From the cell containing the given text, extract its center point as (X, Y) coordinate. 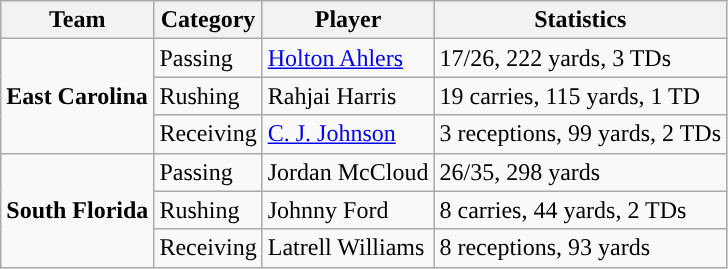
East Carolina (78, 96)
Johnny Ford (348, 210)
Rahjai Harris (348, 96)
26/35, 298 yards (580, 172)
Jordan McCloud (348, 172)
Holton Ahlers (348, 58)
C. J. Johnson (348, 134)
Team (78, 20)
17/26, 222 yards, 3 TDs (580, 58)
19 carries, 115 yards, 1 TD (580, 96)
Statistics (580, 20)
South Florida (78, 210)
3 receptions, 99 yards, 2 TDs (580, 134)
Latrell Williams (348, 248)
8 receptions, 93 yards (580, 248)
Player (348, 20)
8 carries, 44 yards, 2 TDs (580, 210)
Category (208, 20)
